Capture the cell that displays the provided text and extract its [X, Y] central coordinate. 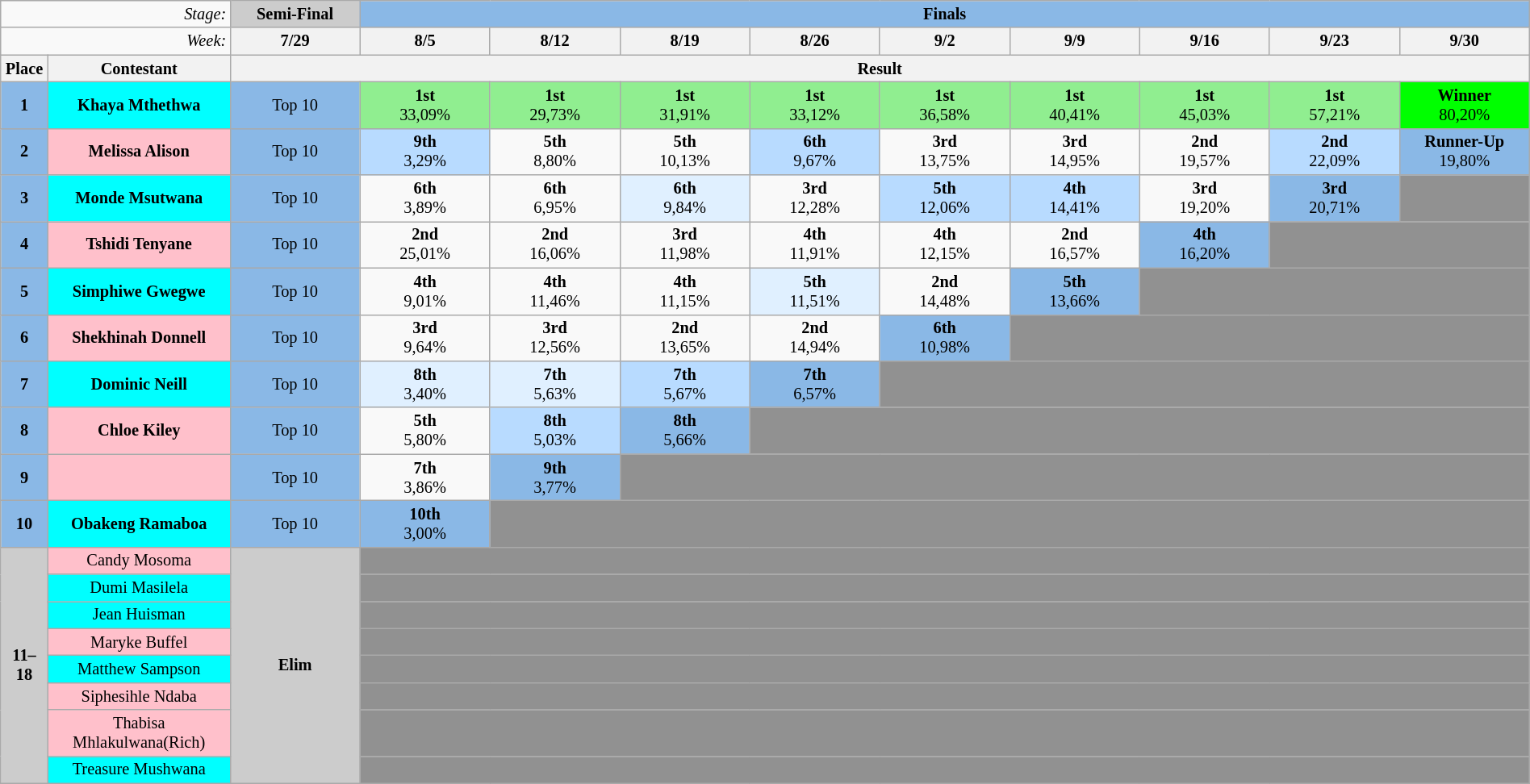
3rd12,28% [815, 198]
5th8,80% [555, 152]
Simphiwe Gwegwe [139, 291]
Contestant [139, 69]
6th9,84% [684, 198]
7/29 [295, 41]
2 [24, 152]
6th3,89% [424, 198]
Jean Huisman [139, 615]
Place [24, 69]
1st31,91% [684, 105]
5th13,66% [1075, 291]
4th11,91% [815, 244]
2nd22,09% [1335, 152]
8 [24, 431]
Siphesihle Ndaba [139, 696]
2nd25,01% [424, 244]
2nd16,57% [1075, 244]
5th12,06% [944, 198]
7 [24, 384]
8/5 [424, 41]
2nd14,48% [944, 291]
2nd14,94% [815, 338]
4 [24, 244]
6th6,95% [555, 198]
6th10,98% [944, 338]
3rd13,75% [944, 152]
Dumi Masilela [139, 588]
8/12 [555, 41]
2nd16,06% [555, 244]
9/30 [1464, 41]
3rd14,95% [1075, 152]
Matthew Sampson [139, 669]
1st33,12% [815, 105]
8/19 [684, 41]
1st33,09% [424, 105]
1st57,21% [1335, 105]
Result [880, 69]
8/26 [815, 41]
3rd20,71% [1335, 198]
9 [24, 477]
5th5,80% [424, 431]
Thabisa Mhlakulwana(Rich) [139, 733]
9th3,77% [555, 477]
2nd13,65% [684, 338]
6th9,67% [815, 152]
7th5,63% [555, 384]
9/9 [1075, 41]
4th14,41% [1075, 198]
8th3,40% [424, 384]
Finals [944, 14]
2nd19,57% [1204, 152]
Semi-Final [295, 14]
6 [24, 338]
Stage: [115, 14]
9/16 [1204, 41]
Elim [295, 665]
Runner-Up19,80% [1464, 152]
7th5,67% [684, 384]
7th6,57% [815, 384]
Melissa Alison [139, 152]
Khaya Mthethwa [139, 105]
5th11,51% [815, 291]
8th5,03% [555, 431]
Monde Msutwana [139, 198]
1st29,73% [555, 105]
9th3,29% [424, 152]
1st36,58% [944, 105]
4th12,15% [944, 244]
1 [24, 105]
10th3,00% [424, 523]
9/23 [1335, 41]
4th11,46% [555, 291]
Week: [115, 41]
1st45,03% [1204, 105]
Candy Mosoma [139, 561]
9/2 [944, 41]
Dominic Neill [139, 384]
Chloe Kiley [139, 431]
3rd11,98% [684, 244]
3 [24, 198]
5 [24, 291]
Tshidi Tenyane [139, 244]
4th16,20% [1204, 244]
Maryke Buffel [139, 642]
Winner80,20% [1464, 105]
Obakeng Ramaboa [139, 523]
1st40,41% [1075, 105]
3rd19,20% [1204, 198]
3rd9,64% [424, 338]
4th9,01% [424, 291]
4th11,15% [684, 291]
Shekhinah Donnell [139, 338]
11–18 [24, 665]
5th10,13% [684, 152]
10 [24, 523]
Treasure Mushwana [139, 769]
3rd12,56% [555, 338]
7th3,86% [424, 477]
8th5,66% [684, 431]
